Provide the (x, y) coordinate of the cell's center where the given text is located.  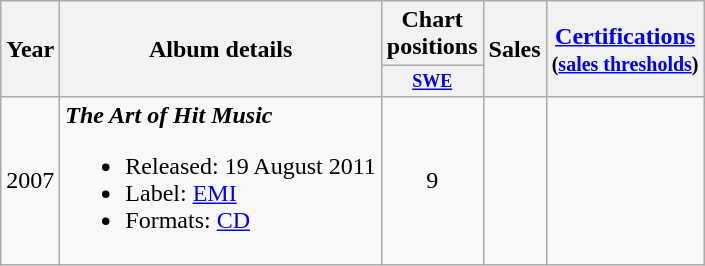
Year (30, 49)
SWE (432, 82)
Chart positions (432, 34)
Certifications(sales thresholds) (625, 49)
2007 (30, 180)
Sales (514, 49)
Album details (220, 49)
The Art of Hit MusicReleased: 19 August 2011Label: EMIFormats: CD (220, 180)
9 (432, 180)
